Detect which cell encompasses the target text, then output its [X, Y] center coordinate. 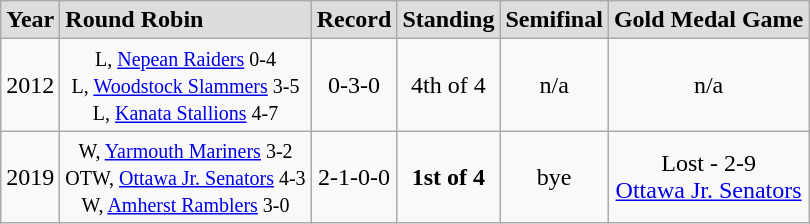
2-1-0-0 [354, 177]
Standing [448, 20]
1st of 4 [448, 177]
Year [30, 20]
Record [354, 20]
L, Nepean Raiders 0-4L, Woodstock Slammers 3-5L, Kanata Stallions 4-7 [186, 85]
W, Yarmouth Mariners 3-2OTW, Ottawa Jr. Senators 4-3W, Amherst Ramblers 3-0 [186, 177]
0-3-0 [354, 85]
Round Robin [186, 20]
Gold Medal Game [708, 20]
Semifinal [554, 20]
4th of 4 [448, 85]
2012 [30, 85]
bye [554, 177]
Lost - 2-9Ottawa Jr. Senators [708, 177]
2019 [30, 177]
